Output the (x, y) coordinate of the center of the cell containing the given text.  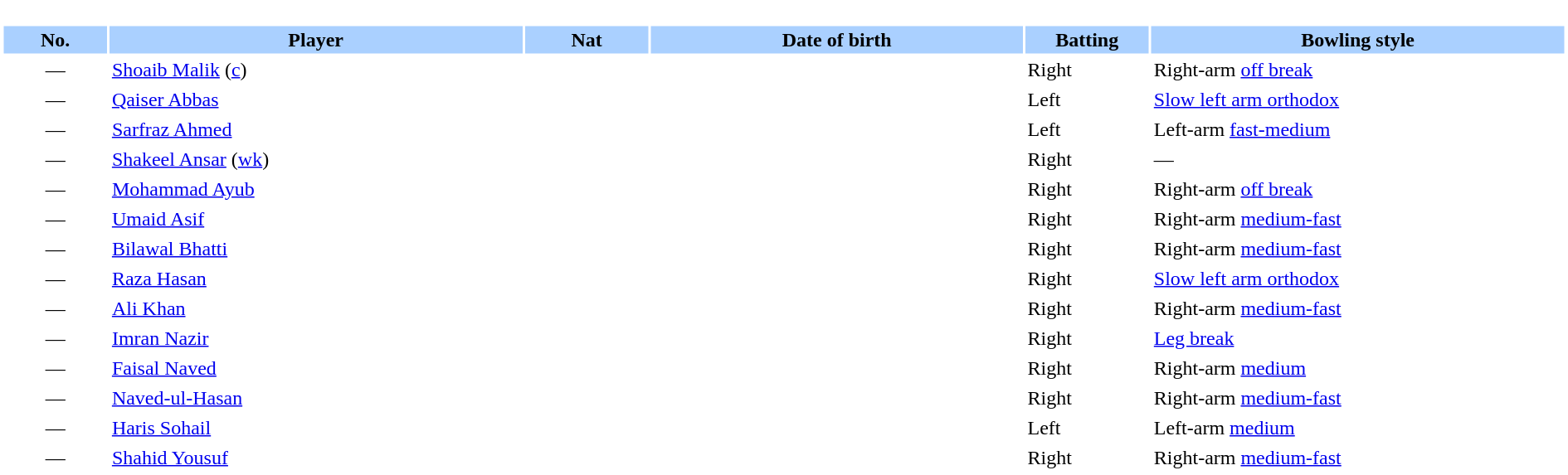
Bilawal Bhatti (316, 249)
No. (55, 40)
Right-arm medium (1358, 368)
Faisal Naved (316, 368)
Shoaib Malik (c) (316, 70)
Left-arm medium (1358, 428)
Player (316, 40)
Qaiser Abbas (316, 99)
Nat (586, 40)
Imran Nazir (316, 338)
Shahid Yousuf (316, 458)
Mohammad Ayub (316, 189)
Umaid Asif (316, 219)
Date of birth (837, 40)
Left-arm fast-medium (1358, 129)
Sarfraz Ahmed (316, 129)
Bowling style (1358, 40)
Leg break (1358, 338)
Batting (1087, 40)
Raza Hasan (316, 279)
Haris Sohail (316, 428)
Shakeel Ansar (wk) (316, 159)
Naved-ul-Hasan (316, 398)
Ali Khan (316, 308)
